Capture the cell that displays the provided text and extract its [X, Y] central coordinate. 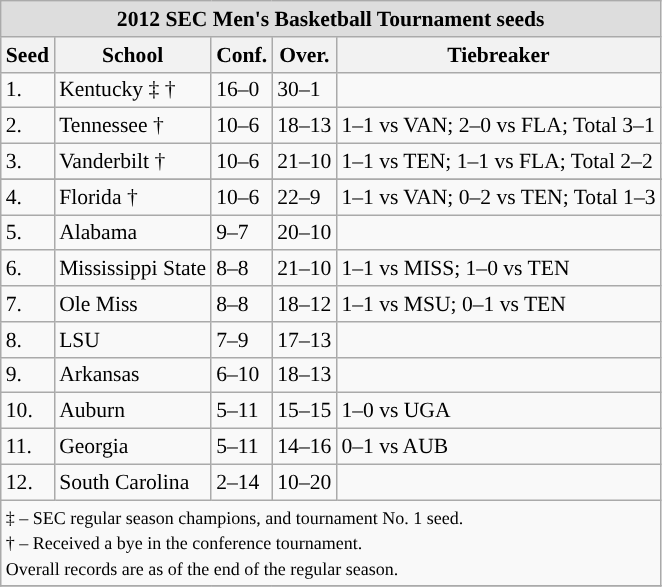
7–9 [242, 340]
Conf. [242, 55]
Georgia [132, 447]
Florida † [132, 197]
Vanderbilt † [132, 162]
8. [28, 340]
1–1 vs MISS; 1–0 vs TEN [498, 269]
11. [28, 447]
1. [28, 90]
2–14 [242, 482]
3. [28, 162]
17–13 [304, 340]
1–1 vs VAN; 0–2 vs TEN; Total 1–3 [498, 197]
14–16 [304, 447]
4. [28, 197]
6–10 [242, 375]
School [132, 55]
1–1 vs MSU; 0–1 vs TEN [498, 304]
18–12 [304, 304]
0–1 vs AUB [498, 447]
2012 SEC Men's Basketball Tournament seeds [331, 19]
9. [28, 375]
Kentucky ‡ † [132, 90]
16–0 [242, 90]
20–10 [304, 233]
South Carolina [132, 482]
1–1 vs TEN; 1–1 vs FLA; Total 2–2 [498, 162]
30–1 [304, 90]
Tiebreaker [498, 55]
Tennessee † [132, 126]
5. [28, 233]
Ole Miss [132, 304]
1–1 vs VAN; 2–0 vs FLA; Total 3–1 [498, 126]
2. [28, 126]
22–9 [304, 197]
12. [28, 482]
Over. [304, 55]
7. [28, 304]
Alabama [132, 233]
Mississippi State [132, 269]
10. [28, 411]
1–0 vs UGA [498, 411]
Arkansas [132, 375]
6. [28, 269]
Seed [28, 55]
10–20 [304, 482]
15–15 [304, 411]
9–7 [242, 233]
Auburn [132, 411]
LSU [132, 340]
